Identify which cell holds the provided text, then report its [x, y] central coordinate. 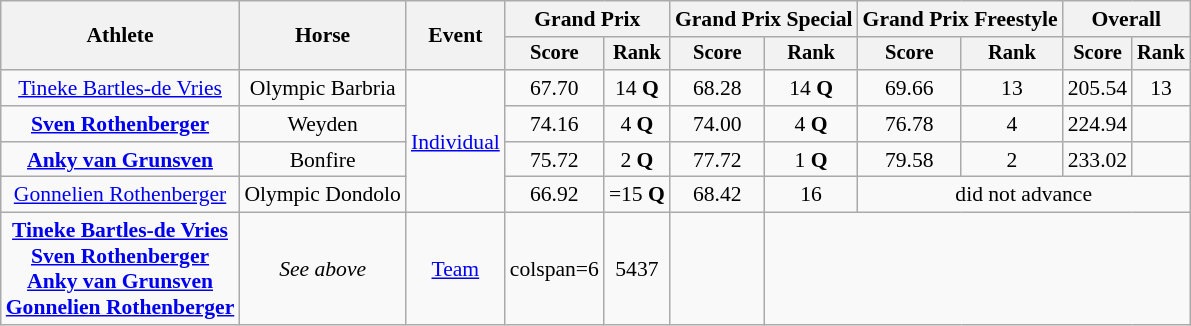
76.78 [910, 124]
74.00 [718, 124]
Team [456, 269]
Olympic Dondolo [322, 195]
2 Q [637, 160]
See above [322, 269]
Horse [322, 36]
224.94 [1098, 124]
Tineke Bartles-de VriesSven RothenbergerAnky van GrunsvenGonnelien Rothenberger [120, 269]
Sven Rothenberger [120, 124]
67.70 [554, 88]
2 [1012, 160]
Gonnelien Rothenberger [120, 195]
68.42 [718, 195]
=15 Q [637, 195]
66.92 [554, 195]
205.54 [1098, 88]
16 [812, 195]
Athlete [120, 36]
Bonfire [322, 160]
233.02 [1098, 160]
1 Q [812, 160]
Individual [456, 141]
Olympic Barbria [322, 88]
4 [1012, 124]
74.16 [554, 124]
69.66 [910, 88]
68.28 [718, 88]
79.58 [910, 160]
Grand Prix Freestyle [960, 19]
77.72 [718, 160]
Anky van Grunsven [120, 160]
did not advance [1024, 195]
Event [456, 36]
75.72 [554, 160]
colspan=6 [554, 269]
Tineke Bartles-de Vries [120, 88]
Grand Prix Special [764, 19]
5437 [637, 269]
Weyden [322, 124]
Overall [1126, 19]
Grand Prix [588, 19]
